Search for the cell housing the specified text and yield its (x, y) center coordinate. 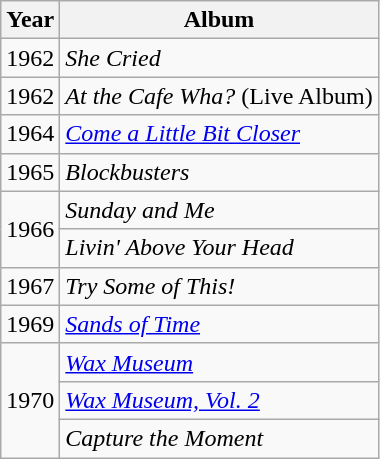
1967 (30, 286)
She Cried (219, 58)
Sunday and Me (219, 210)
Try Some of This! (219, 286)
At the Cafe Wha? (Live Album) (219, 96)
Sands of Time (219, 324)
1964 (30, 134)
Album (219, 20)
1965 (30, 172)
Capture the Moment (219, 438)
Year (30, 20)
Wax Museum, Vol. 2 (219, 400)
Livin' Above Your Head (219, 248)
1969 (30, 324)
1970 (30, 400)
1966 (30, 229)
Come a Little Bit Closer (219, 134)
Wax Museum (219, 362)
Blockbusters (219, 172)
